Find where the given text appears and provide that cell's center as [X, Y] coordinate. 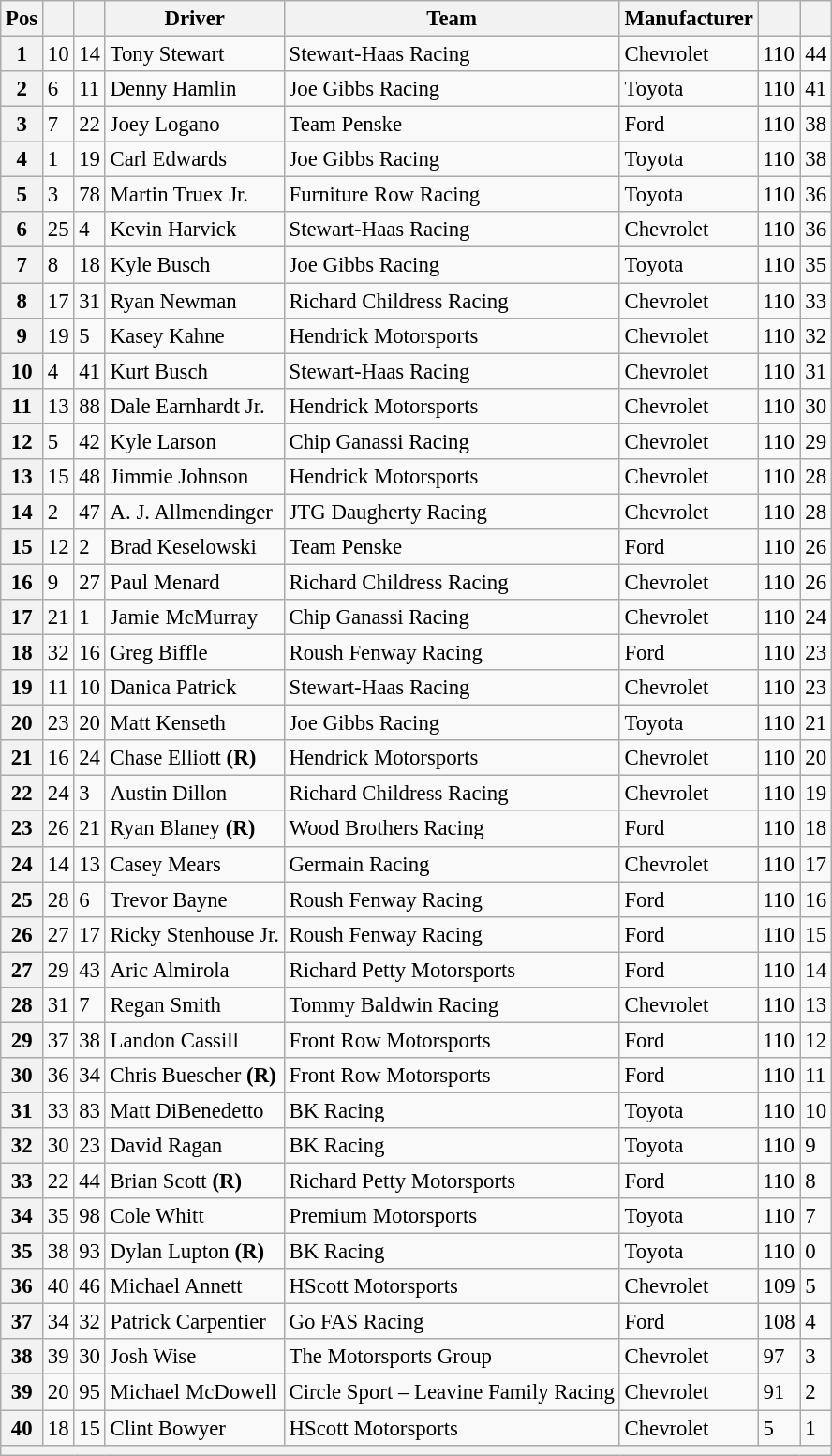
91 [780, 1392]
Jimmie Johnson [195, 477]
Team [452, 19]
Circle Sport – Leavine Family Racing [452, 1392]
48 [90, 477]
Ryan Newman [195, 301]
Driver [195, 19]
Cole Whitt [195, 1216]
Ryan Blaney (R) [195, 829]
46 [90, 1286]
Kyle Busch [195, 265]
88 [90, 406]
David Ragan [195, 1146]
Dale Earnhardt Jr. [195, 406]
Brad Keselowski [195, 547]
Chase Elliott (R) [195, 758]
43 [90, 970]
Paul Menard [195, 582]
Tommy Baldwin Racing [452, 1005]
Joey Logano [195, 125]
Michael McDowell [195, 1392]
Denny Hamlin [195, 89]
93 [90, 1252]
Kevin Harvick [195, 230]
Matt DiBenedetto [195, 1110]
Wood Brothers Racing [452, 829]
Manufacturer [689, 19]
108 [780, 1322]
Jamie McMurray [195, 617]
Ricky Stenhouse Jr. [195, 934]
97 [780, 1358]
Pos [22, 19]
0 [815, 1252]
78 [90, 195]
Kasey Kahne [195, 335]
Kyle Larson [195, 441]
Clint Bowyer [195, 1428]
Matt Kenseth [195, 723]
Brian Scott (R) [195, 1181]
47 [90, 512]
Landon Cassill [195, 1040]
Patrick Carpentier [195, 1322]
42 [90, 441]
JTG Daugherty Racing [452, 512]
Austin Dillon [195, 794]
Greg Biffle [195, 653]
Martin Truex Jr. [195, 195]
95 [90, 1392]
Dylan Lupton (R) [195, 1252]
83 [90, 1110]
Chris Buescher (R) [195, 1076]
Go FAS Racing [452, 1322]
Regan Smith [195, 1005]
Michael Annett [195, 1286]
The Motorsports Group [452, 1358]
Casey Mears [195, 864]
Danica Patrick [195, 688]
A. J. Allmendinger [195, 512]
109 [780, 1286]
Tony Stewart [195, 54]
Carl Edwards [195, 159]
Kurt Busch [195, 371]
Trevor Bayne [195, 899]
98 [90, 1216]
Josh Wise [195, 1358]
Furniture Row Racing [452, 195]
Premium Motorsports [452, 1216]
Germain Racing [452, 864]
Aric Almirola [195, 970]
